Find where the given text appears and provide that cell's center as [X, Y] coordinate. 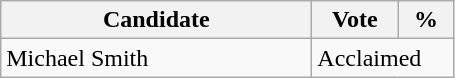
% [426, 20]
Vote [355, 20]
Michael Smith [156, 58]
Candidate [156, 20]
Acclaimed [383, 58]
